Determine the [X, Y] coordinate at the center of the cell enclosing the given text.  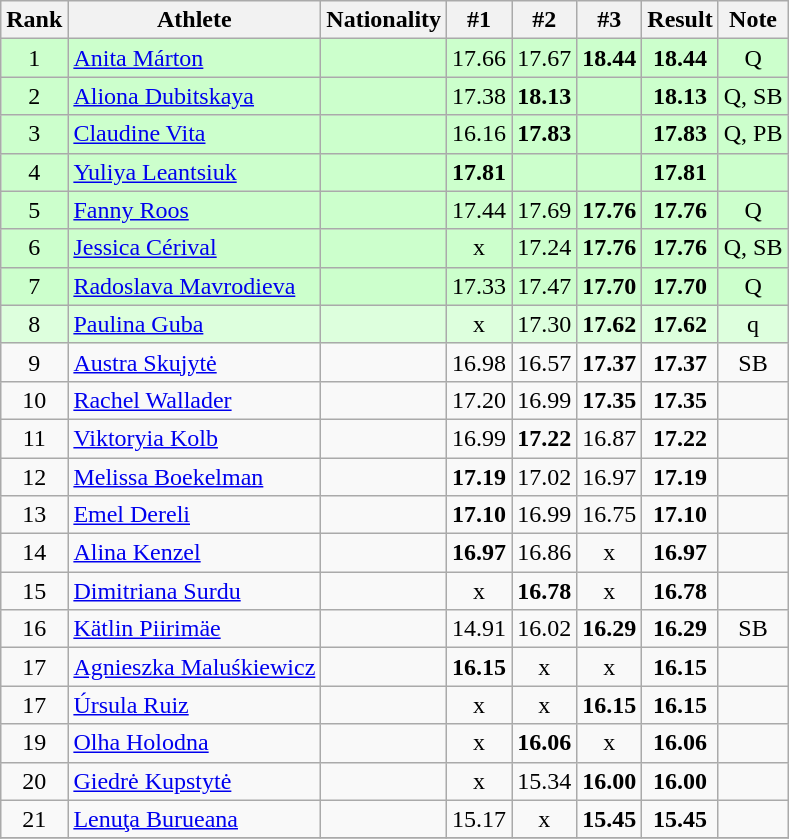
Alina Kenzel [194, 553]
Kätlin Piirimäe [194, 629]
16.87 [610, 438]
17.30 [544, 324]
16 [34, 629]
3 [34, 134]
17.66 [480, 58]
Fanny Roos [194, 210]
Anita Márton [194, 58]
7 [34, 286]
Nationality [384, 20]
Agnieszka Maluśkiewicz [194, 667]
Rachel Wallader [194, 400]
Jessica Cérival [194, 248]
21 [34, 819]
q [753, 324]
16.02 [544, 629]
Note [753, 20]
20 [34, 781]
2 [34, 96]
Giedrė Kupstytė [194, 781]
Q, PB [753, 134]
17.24 [544, 248]
#2 [544, 20]
Austra Skujytė [194, 362]
Aliona Dubitskaya [194, 96]
11 [34, 438]
#1 [480, 20]
4 [34, 172]
17.33 [480, 286]
16.86 [544, 553]
17.02 [544, 477]
17.38 [480, 96]
8 [34, 324]
Dimitriana Surdu [194, 591]
16.75 [610, 515]
Claudine Vita [194, 134]
Radoslava Mavrodieva [194, 286]
16.16 [480, 134]
9 [34, 362]
10 [34, 400]
14 [34, 553]
Paulina Guba [194, 324]
17.69 [544, 210]
15 [34, 591]
13 [34, 515]
15.17 [480, 819]
1 [34, 58]
12 [34, 477]
15.34 [544, 781]
5 [34, 210]
17.67 [544, 58]
Úrsula Ruiz [194, 705]
Yuliya Leantsiuk [194, 172]
16.57 [544, 362]
Result [680, 20]
17.47 [544, 286]
Melissa Boekelman [194, 477]
17.44 [480, 210]
6 [34, 248]
Rank [34, 20]
19 [34, 743]
Viktoryia Kolb [194, 438]
14.91 [480, 629]
#3 [610, 20]
17.20 [480, 400]
Lenuţa Burueana [194, 819]
Emel Dereli [194, 515]
16.98 [480, 362]
Athlete [194, 20]
Olha Holodna [194, 743]
